For the text-containing cell, return its midpoint in [x, y] coordinate format. 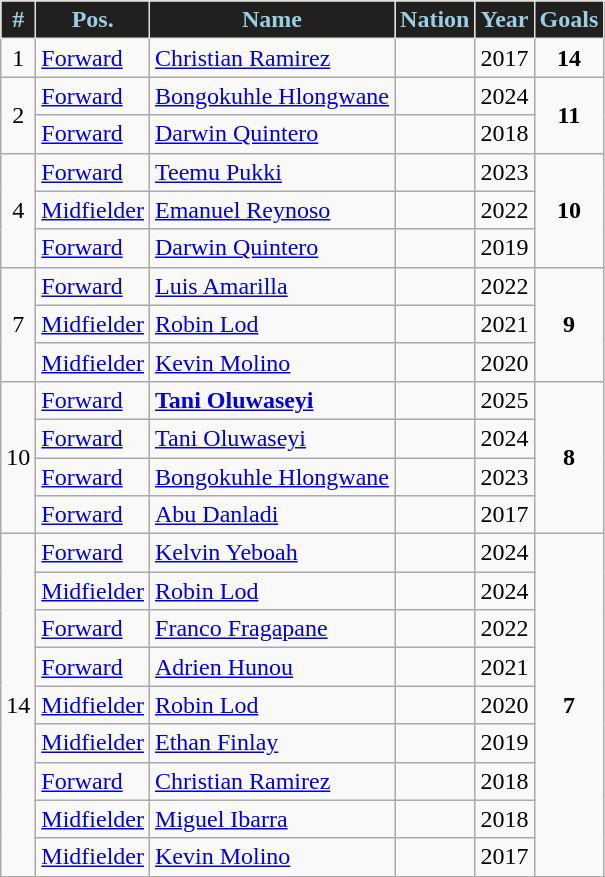
Name [272, 20]
9 [569, 324]
Miguel Ibarra [272, 819]
Teemu Pukki [272, 172]
Nation [435, 20]
1 [18, 58]
Kelvin Yeboah [272, 553]
2 [18, 115]
Year [504, 20]
11 [569, 115]
Adrien Hunou [272, 667]
Abu Danladi [272, 515]
# [18, 20]
Luis Amarilla [272, 286]
8 [569, 457]
4 [18, 210]
Emanuel Reynoso [272, 210]
2025 [504, 400]
Ethan Finlay [272, 743]
Pos. [93, 20]
Franco Fragapane [272, 629]
Goals [569, 20]
